Search for the cell housing the specified text and yield its [X, Y] center coordinate. 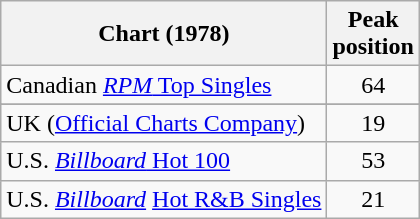
Canadian RPM Top Singles [164, 85]
19 [373, 123]
64 [373, 85]
U.S. Billboard Hot 100 [164, 161]
21 [373, 199]
Chart (1978) [164, 34]
U.S. Billboard Hot R&B Singles [164, 199]
Peakposition [373, 34]
53 [373, 161]
UK (Official Charts Company) [164, 123]
